From the cell containing the given text, extract its center point as [x, y] coordinate. 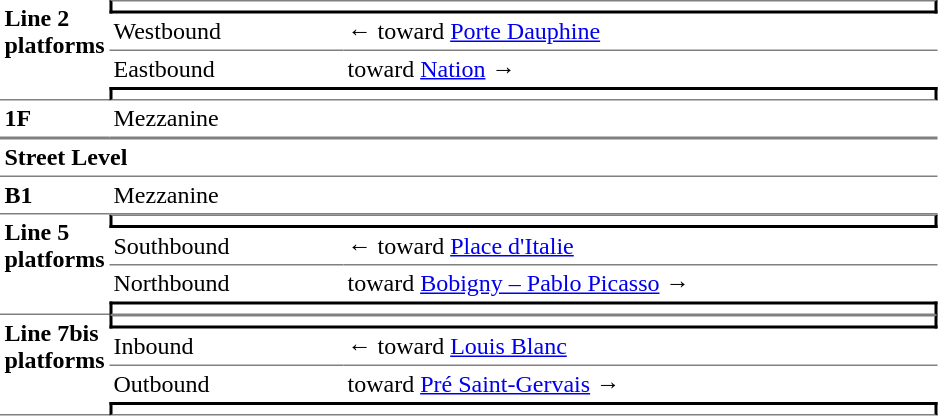
Southbound [226, 247]
toward Bobigny – Pablo Picasso → [640, 284]
← toward Place d'Italie [640, 247]
1F [54, 119]
Outbound [226, 384]
Line 7bis platforms [54, 365]
← toward Porte Dauphine [640, 33]
Line 5 platforms [54, 264]
Inbound [226, 347]
Northbound [226, 284]
B1 [54, 196]
← toward Louis Blanc [640, 347]
Street Level [468, 158]
Line 2 platforms [54, 50]
toward Pré Saint-Gervais → [640, 384]
Eastbound [226, 69]
Westbound [226, 33]
toward Nation → [640, 69]
